Return the (x, y) coordinate for the center point of the cell that contains the specified text.  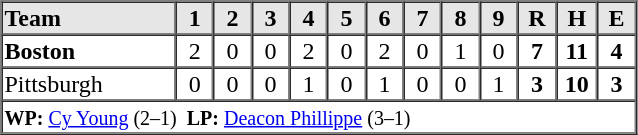
Boston (89, 50)
10 (576, 84)
H (576, 18)
8 (460, 18)
11 (576, 50)
Team (89, 18)
6 (385, 18)
5 (347, 18)
E (616, 18)
WP: Cy Young (2–1) LP: Deacon Phillippe (3–1) (319, 116)
R (536, 18)
9 (498, 18)
Pittsburgh (89, 84)
